Output the (x, y) coordinate of the center of the cell containing the given text.  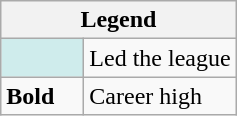
Career high (160, 96)
Led the league (160, 58)
Legend (118, 20)
Bold (42, 96)
